Find where the given text appears and provide that cell's center as (X, Y) coordinate. 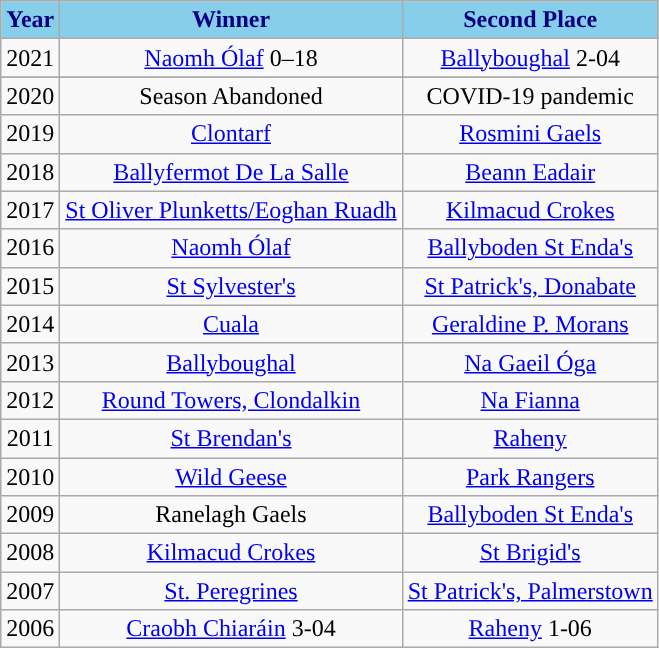
St Brendan's (231, 438)
2011 (30, 438)
2010 (30, 477)
Ranelagh Gaels (231, 515)
Geraldine P. Morans (530, 324)
Second Place (530, 20)
2007 (30, 591)
St Brigid's (530, 553)
Raheny 1-06 (530, 629)
St Patrick's, Palmerstown (530, 591)
2012 (30, 400)
St Patrick's, Donabate (530, 286)
Clontarf (231, 134)
Park Rangers (530, 477)
COVID-19 pandemic (530, 96)
Beann Eadair (530, 172)
2013 (30, 362)
2015 (30, 286)
Naomh Ólaf 0–18 (231, 58)
Cuala (231, 324)
2021 (30, 58)
Ballyfermot De La Salle (231, 172)
Wild Geese (231, 477)
Ballyboughal 2-04 (530, 58)
St Oliver Plunketts/Eoghan Ruadh (231, 210)
Na Fianna (530, 400)
Craobh Chiaráin 3-04 (231, 629)
Round Towers, Clondalkin (231, 400)
Naomh Ólaf (231, 248)
2016 (30, 248)
2014 (30, 324)
2009 (30, 515)
Rosmini Gaels (530, 134)
Raheny (530, 438)
2017 (30, 210)
Season Abandoned (231, 96)
Year (30, 20)
St. Peregrines (231, 591)
St Sylvester's (231, 286)
Na Gaeil Óga (530, 362)
2018 (30, 172)
Ballyboughal (231, 362)
2008 (30, 553)
2020 (30, 96)
Winner (231, 20)
2019 (30, 134)
2006 (30, 629)
